Detect which cell encompasses the target text, then output its [X, Y] center coordinate. 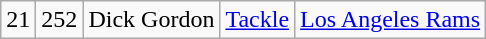
Tackle [258, 20]
252 [60, 20]
Dick Gordon [152, 20]
Los Angeles Rams [390, 20]
21 [18, 20]
